Pinpoint the cell where the given text exists, returning its [x, y] midpoint coordinate. 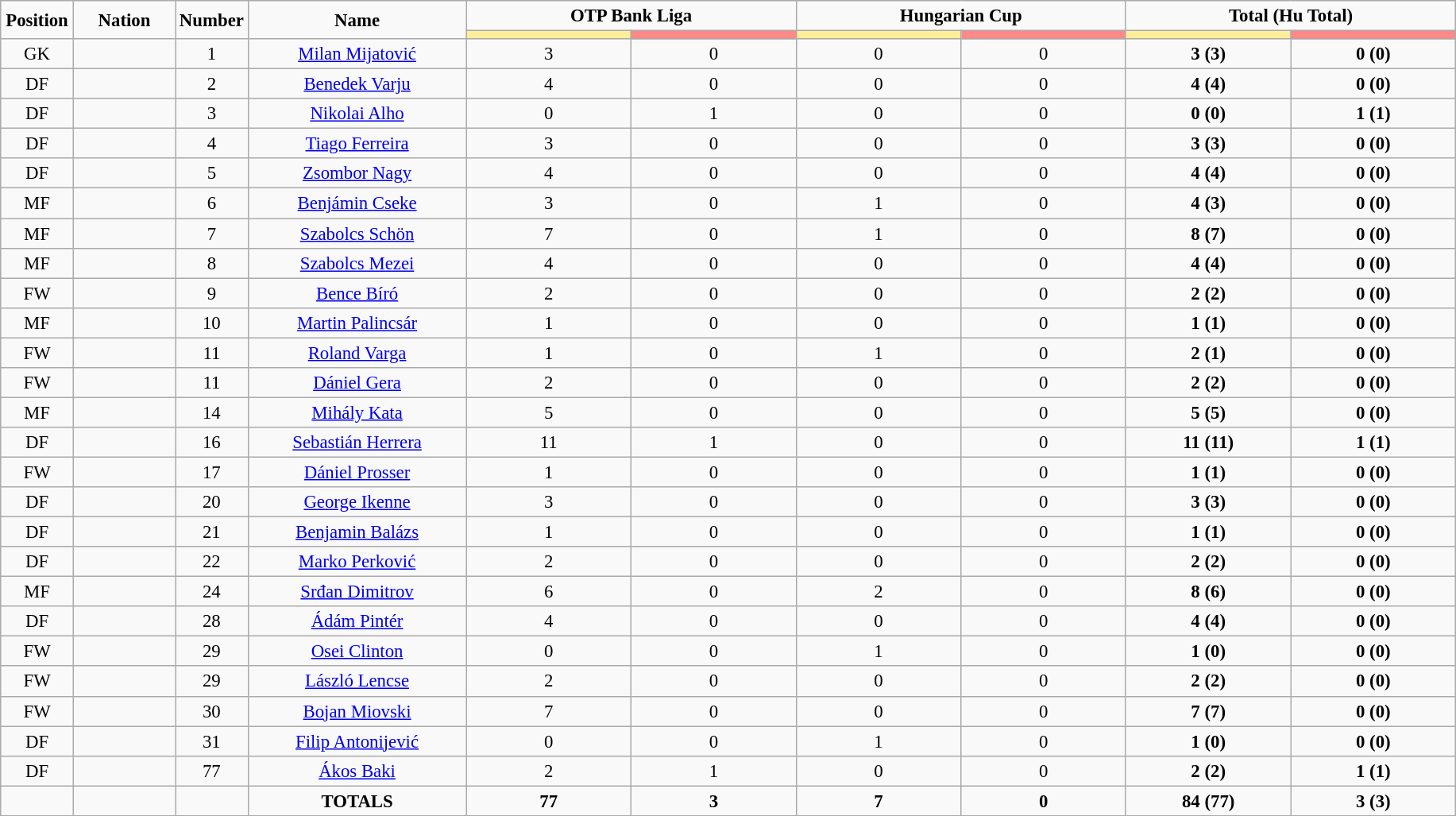
Roland Varga [357, 353]
4 (3) [1208, 203]
28 [212, 621]
Dániel Prosser [357, 472]
OTP Bank Liga [631, 16]
TOTALS [357, 801]
Hungarian Cup [961, 16]
5 (5) [1208, 412]
8 (6) [1208, 592]
30 [212, 711]
Dániel Gera [357, 383]
Benjámin Cseke [357, 203]
11 (11) [1208, 443]
Number [212, 20]
Name [357, 20]
24 [212, 592]
Tiago Ferreira [357, 144]
GK [37, 54]
Ádám Pintér [357, 621]
Ákos Baki [357, 771]
Nikolai Alho [357, 114]
Nation [124, 20]
Szabolcs Schön [357, 234]
Position [37, 20]
22 [212, 562]
8 [212, 263]
Benedek Varju [357, 84]
Martin Palincsár [357, 323]
Szabolcs Mezei [357, 263]
9 [212, 293]
Marko Perković [357, 562]
7 (7) [1208, 711]
Bojan Miovski [357, 711]
Srđan Dimitrov [357, 592]
31 [212, 741]
George Ikenne [357, 502]
8 (7) [1208, 234]
10 [212, 323]
14 [212, 412]
16 [212, 443]
László Lencse [357, 682]
Filip Antonijević [357, 741]
Sebastián Herrera [357, 443]
84 (77) [1208, 801]
Osei Clinton [357, 652]
2 (1) [1208, 353]
Benjamin Balázs [357, 532]
Bence Bíró [357, 293]
20 [212, 502]
Milan Mijatović [357, 54]
21 [212, 532]
Total (Hu Total) [1290, 16]
17 [212, 472]
Mihály Kata [357, 412]
Zsombor Nagy [357, 174]
